Capture the cell that displays the provided text and extract its (x, y) central coordinate. 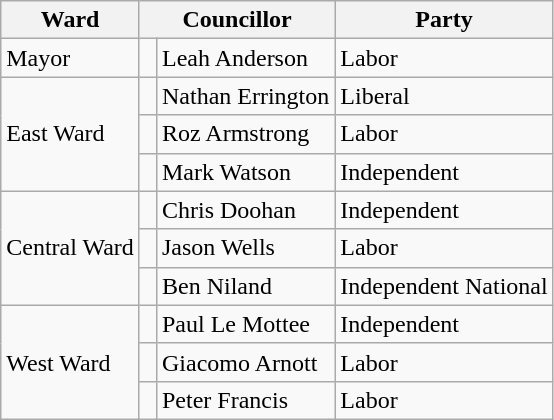
Central Ward (70, 248)
Roz Armstrong (245, 134)
Party (444, 20)
Leah Anderson (245, 58)
Giacomo Arnott (245, 362)
Councillor (236, 20)
East Ward (70, 134)
Nathan Errington (245, 96)
Paul Le Mottee (245, 324)
Jason Wells (245, 248)
Peter Francis (245, 400)
Liberal (444, 96)
West Ward (70, 362)
Ward (70, 20)
Mayor (70, 58)
Mark Watson (245, 172)
Chris Doohan (245, 210)
Ben Niland (245, 286)
Independent National (444, 286)
